Return the [x, y] coordinate for the center point of the cell that contains the specified text.  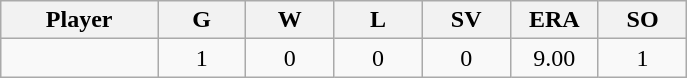
W [290, 20]
G [202, 20]
ERA [554, 20]
SO [642, 20]
9.00 [554, 58]
SV [466, 20]
L [378, 20]
Player [80, 20]
